Pinpoint the cell where the given text exists, returning its (x, y) midpoint coordinate. 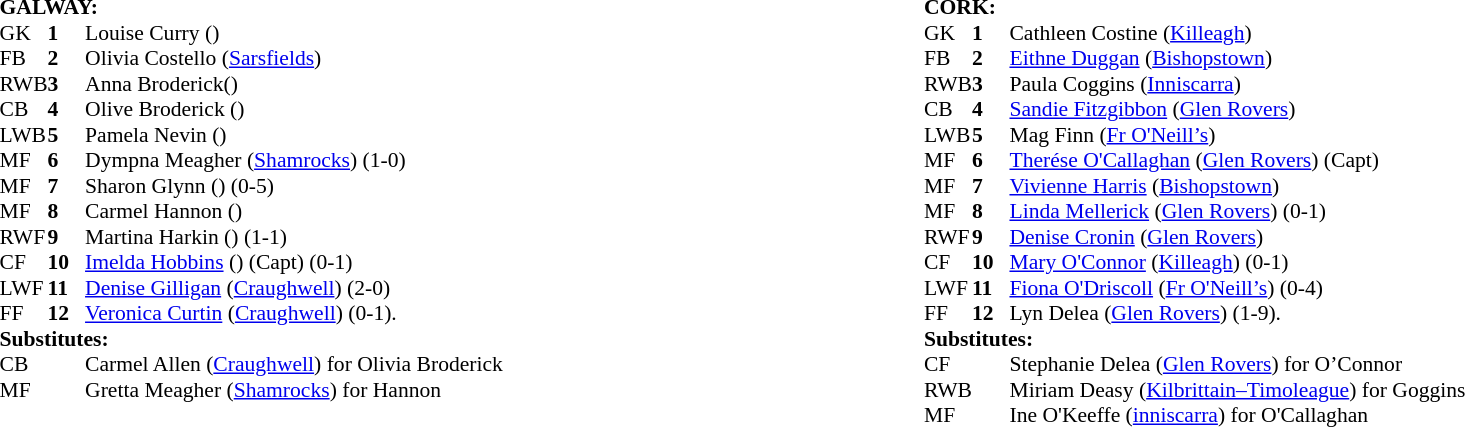
Lyn Delea (Glen Rovers) (1-9). (1237, 313)
Fiona O'Driscoll (Fr O'Neill’s) (0-4) (1237, 288)
Denise Gilligan (Craughwell) (2-0) (294, 288)
Cathleen Costine (Killeagh) (1237, 33)
Miriam Deasy (Kilbrittain–Timoleague) for Goggins (1237, 390)
Pamela Nevin () (294, 135)
Olive Broderick () (294, 109)
Imelda Hobbins () (Capt) (0-1) (294, 263)
Olivia Costello (Sarsfields) (294, 59)
Substitutes: (252, 339)
Denise Cronin (Glen Rovers) (1237, 237)
Eithne Duggan (Bishopstown) (1237, 59)
Dympna Meagher (Shamrocks) (1-0) (294, 161)
Sharon Glynn () (0-5) (294, 186)
Anna Broderick() (294, 84)
Louise Curry () (294, 33)
Sandie Fitzgibbon (Glen Rovers) (1237, 109)
Martina Harkin () (1-1) (294, 237)
Mary O'Connor (Killeagh) (0-1) (1237, 263)
Vivienne Harris (Bishopstown) (1237, 186)
Carmel Hannon () (294, 211)
Mag Finn (Fr O'Neill’s) (1237, 135)
Gretta Meagher (Shamrocks) for Hannon (294, 390)
Carmel Allen (Craughwell) for Olivia Broderick (294, 365)
Therése O'Callaghan (Glen Rovers) (Capt) (1237, 161)
Linda Mellerick (Glen Rovers) (0-1) (1237, 211)
Stephanie Delea (Glen Rovers) for O’Connor (1237, 365)
Veronica Curtin (Craughwell) (0-1). (294, 313)
Paula Coggins (Inniscarra) (1237, 84)
